Pinpoint the cell where the given text exists, returning its (X, Y) midpoint coordinate. 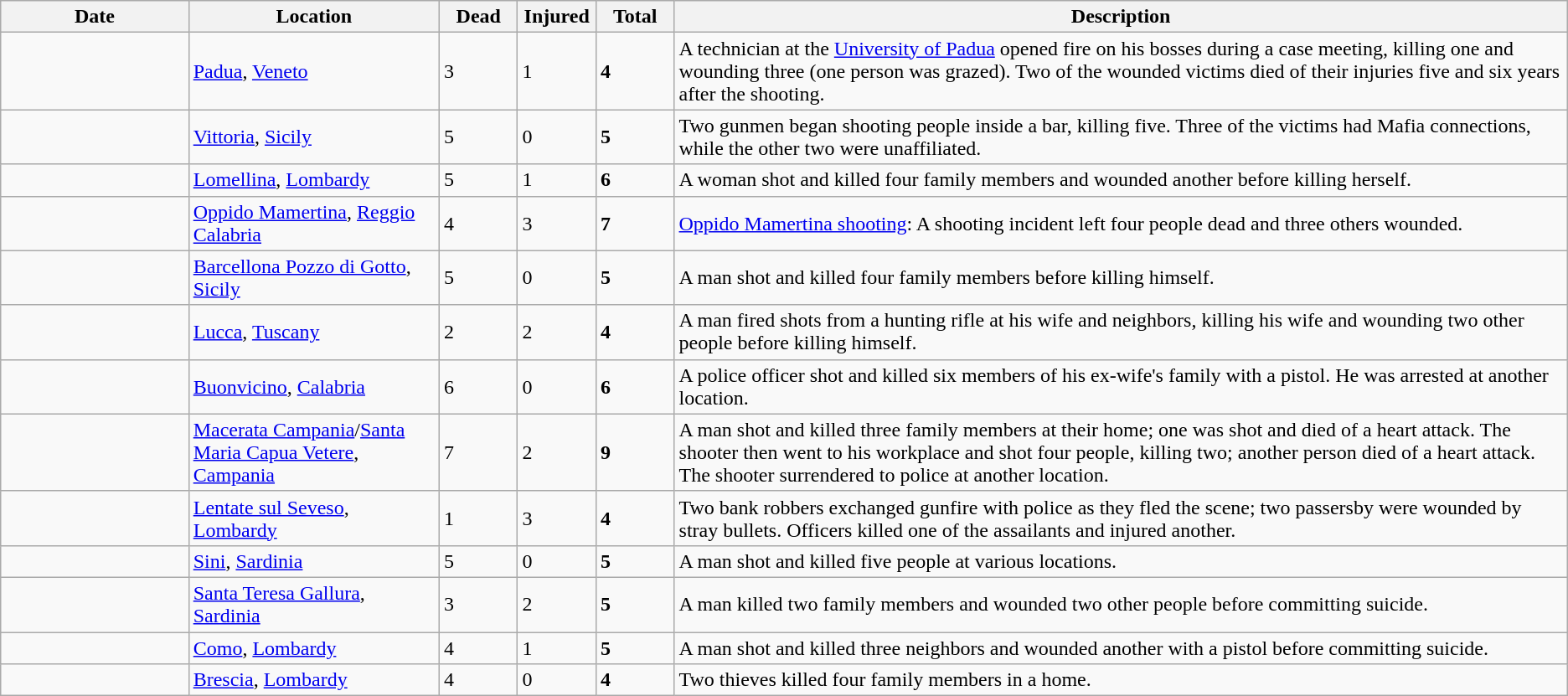
Lucca, Tuscany (313, 332)
Como, Lombardy (313, 647)
Santa Teresa Gallura, Sardinia (313, 605)
Description (1121, 17)
Total (635, 17)
A man shot and killed four family members before killing himself. (1121, 278)
Vittoria, Sicily (313, 137)
Two thieves killed four family members in a home. (1121, 680)
Barcellona Pozzo di Gotto, Sicily (313, 278)
Lomellina, Lombardy (313, 180)
A woman shot and killed four family members and wounded another before killing herself. (1121, 180)
Padua, Veneto (313, 71)
Location (313, 17)
Lentate sul Seveso, Lombardy (313, 518)
Two gunmen began shooting people inside a bar, killing five. Three of the victims had Mafia connections, while the other two were unaffiliated. (1121, 137)
Date (95, 17)
Dead (478, 17)
Oppido Mamertina shooting: A shooting incident left four people dead and three others wounded. (1121, 223)
Oppido Mamertina, Reggio Calabria (313, 223)
Macerata Campania/Santa Maria Capua Vetere, Campania (313, 452)
A man fired shots from a hunting rifle at his wife and neighbors, killing his wife and wounding two other people before killing himself. (1121, 332)
Injured (557, 17)
A man shot and killed three neighbors and wounded another with a pistol before committing suicide. (1121, 647)
Sini, Sardinia (313, 561)
9 (635, 452)
A police officer shot and killed six members of his ex-wife's family with a pistol. He was arrested at another location. (1121, 387)
A man shot and killed five people at various locations. (1121, 561)
Buonvicino, Calabria (313, 387)
Brescia, Lombardy (313, 680)
A man killed two family members and wounded two other people before committing suicide. (1121, 605)
